Extract the (x, y) coordinate from the center of the cell holding the provided text.  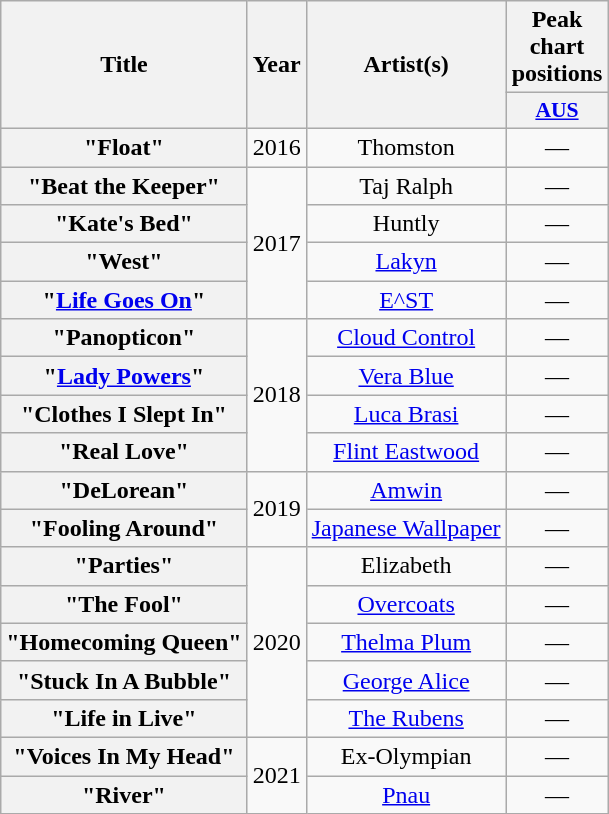
Peak chart positions (557, 47)
2020 (276, 642)
Japanese Wallpaper (406, 528)
"Parties" (124, 566)
Flint Eastwood (406, 452)
Ex-Olympian (406, 756)
"Real Love" (124, 452)
Cloud Control (406, 338)
E^ST (406, 300)
"Float" (124, 147)
2021 (276, 775)
"Lady Powers" (124, 376)
AUS (557, 111)
The Rubens (406, 718)
Huntly (406, 224)
"River" (124, 795)
"Panopticon" (124, 338)
"Kate's Bed" (124, 224)
2018 (276, 395)
Title (124, 65)
Thomston (406, 147)
"Life Goes On" (124, 300)
Elizabeth (406, 566)
"Homecoming Queen" (124, 642)
"Fooling Around" (124, 528)
Artist(s) (406, 65)
"Stuck In A Bubble" (124, 680)
2019 (276, 509)
"Voices In My Head" (124, 756)
Taj Ralph (406, 185)
"Life in Live" (124, 718)
Lakyn (406, 262)
Thelma Plum (406, 642)
"The Fool" (124, 604)
George Alice (406, 680)
Amwin (406, 490)
Vera Blue (406, 376)
Pnau (406, 795)
"Beat the Keeper" (124, 185)
Luca Brasi (406, 414)
"Clothes I Slept In" (124, 414)
Year (276, 65)
Overcoats (406, 604)
"DeLorean" (124, 490)
2016 (276, 147)
2017 (276, 242)
"West" (124, 262)
